Search for the cell housing the specified text and yield its (X, Y) center coordinate. 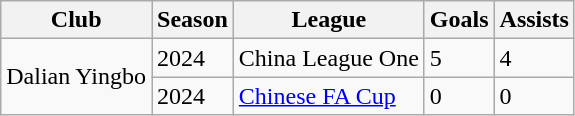
Season (193, 20)
Chinese FA Cup (328, 96)
China League One (328, 58)
5 (459, 58)
Dalian Yingbo (76, 77)
4 (534, 58)
Club (76, 20)
Goals (459, 20)
League (328, 20)
Assists (534, 20)
